From the cell containing the given text, extract its center point as (X, Y) coordinate. 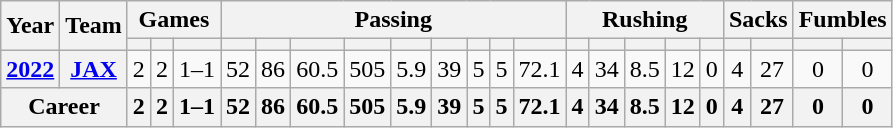
JAX (94, 69)
Year (30, 26)
Sacks (758, 20)
Team (94, 26)
Fumbles (842, 20)
Career (64, 107)
Games (174, 20)
Passing (394, 20)
2022 (30, 69)
Rushing (644, 20)
